Return (x, y) of the center of cell containing provided text 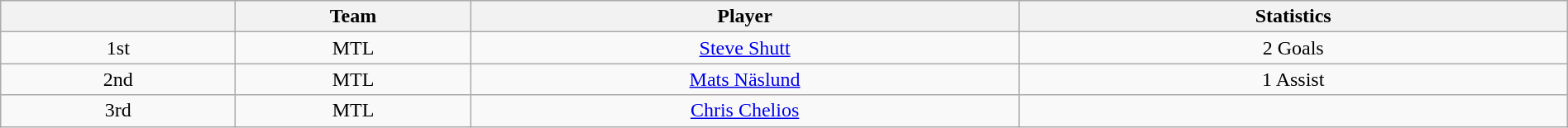
1st (118, 48)
2nd (118, 79)
Mats Näslund (744, 79)
Statistics (1293, 17)
Team (353, 17)
2 Goals (1293, 48)
1 Assist (1293, 79)
Chris Chelios (744, 111)
Steve Shutt (744, 48)
3rd (118, 111)
Player (744, 17)
